Find where the given text appears and provide that cell's center as [x, y] coordinate. 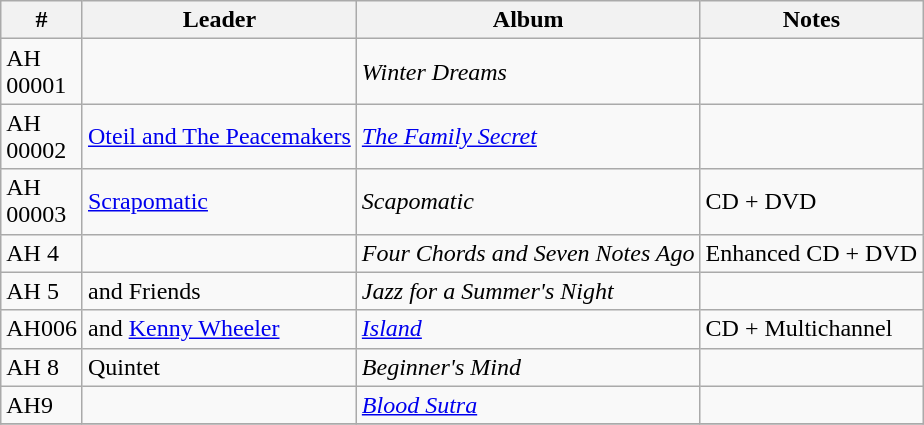
Quintet [219, 367]
Enhanced CD + DVD [812, 253]
CD + DVD [812, 202]
AH 4 [42, 253]
AH006 [42, 329]
Leader [219, 20]
Four Chords and Seven Notes Ago [528, 253]
AH 00001 [42, 72]
AH9 [42, 405]
AH 00003 [42, 202]
and Kenny Wheeler [219, 329]
AH 8 [42, 367]
and Friends [219, 291]
Oteil and The Peacemakers [219, 136]
Winter Dreams [528, 72]
Jazz for a Summer's Night [528, 291]
Island [528, 329]
AH 5 [42, 291]
Beginner's Mind [528, 367]
Scrapomatic [219, 202]
Album [528, 20]
CD + Multichannel [812, 329]
AH 00002 [42, 136]
Scapomatic [528, 202]
Notes [812, 20]
Blood Sutra [528, 405]
# [42, 20]
The Family Secret [528, 136]
